Scan for the cell matching the given text and deliver its [x, y] coordinate at center. 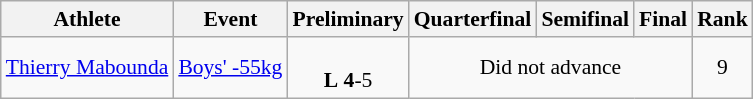
Rank [722, 19]
Event [230, 19]
Semifinal [585, 19]
Thierry Mabounda [88, 68]
Final [663, 19]
9 [722, 68]
Boys' -55kg [230, 68]
Preliminary [348, 19]
L 4-5 [348, 68]
Quarterfinal [473, 19]
Did not advance [550, 68]
Athlete [88, 19]
